Find where the given text appears and provide that cell's center as [x, y] coordinate. 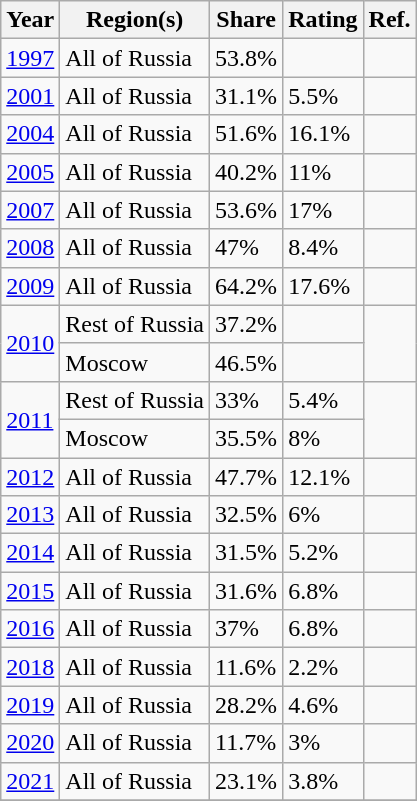
2008 [30, 248]
2015 [30, 591]
35.5% [246, 438]
Share [246, 20]
2004 [30, 134]
31.6% [246, 591]
37% [246, 629]
6% [323, 515]
32.5% [246, 515]
12.1% [323, 477]
31.1% [246, 96]
28.2% [246, 705]
16.1% [323, 134]
47% [246, 248]
2007 [30, 210]
40.2% [246, 172]
Year [30, 20]
Ref. [390, 20]
2.2% [323, 667]
2005 [30, 172]
8% [323, 438]
Region(s) [135, 20]
37.2% [246, 324]
11.6% [246, 667]
17.6% [323, 286]
2011 [30, 419]
2001 [30, 96]
33% [246, 400]
8.4% [323, 248]
2012 [30, 477]
3% [323, 743]
2013 [30, 515]
5.4% [323, 400]
17% [323, 210]
51.6% [246, 134]
Rating [323, 20]
5.5% [323, 96]
53.8% [246, 58]
2020 [30, 743]
2014 [30, 553]
1997 [30, 58]
4.6% [323, 705]
2019 [30, 705]
23.1% [246, 781]
11% [323, 172]
11.7% [246, 743]
47.7% [246, 477]
31.5% [246, 553]
2009 [30, 286]
64.2% [246, 286]
53.6% [246, 210]
3.8% [323, 781]
2021 [30, 781]
46.5% [246, 362]
5.2% [323, 553]
2016 [30, 629]
2010 [30, 343]
2018 [30, 667]
